Detect which cell encompasses the target text, then output its [X, Y] center coordinate. 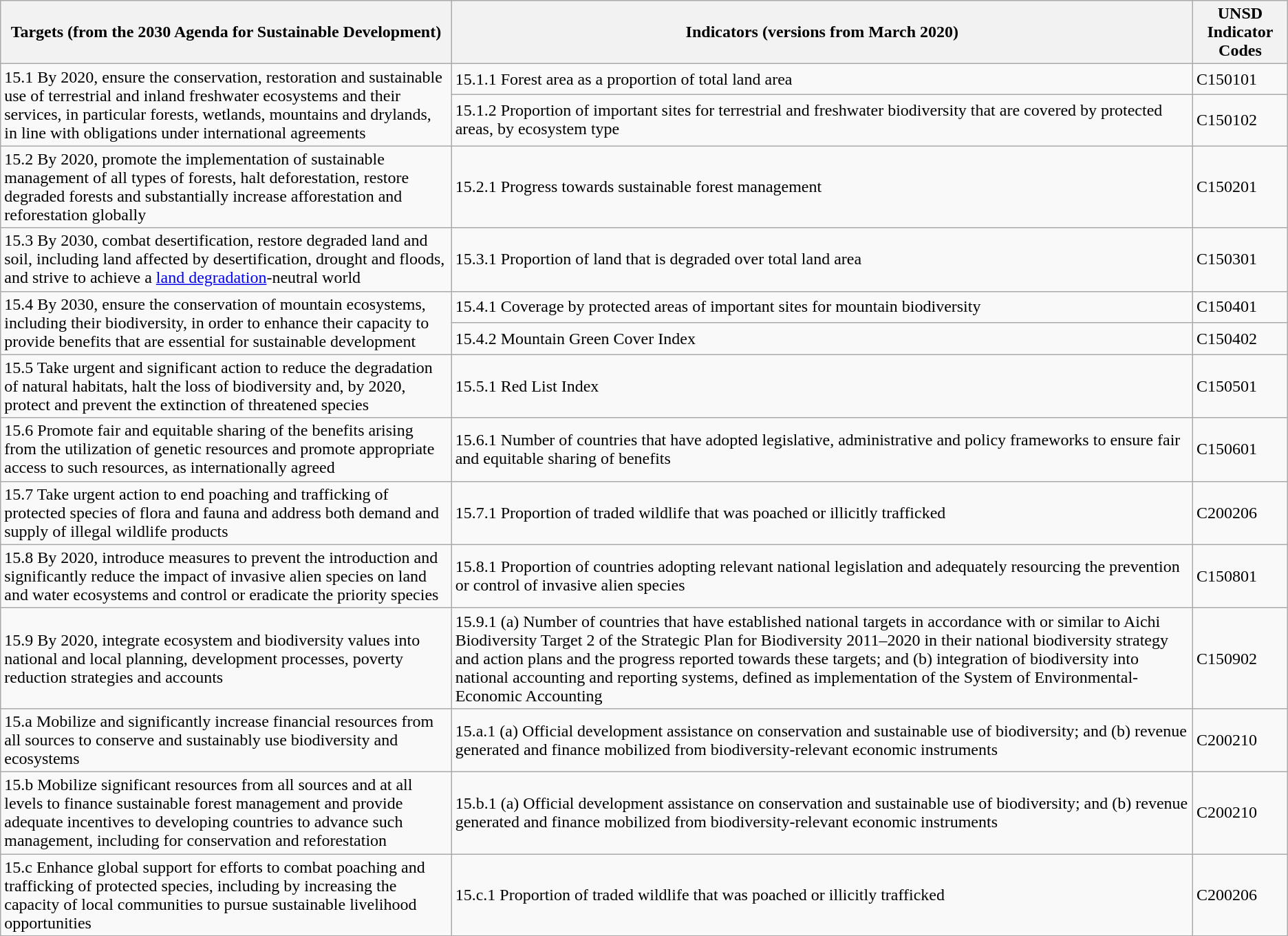
15.6.1 Number of countries that have adopted legislative, administrative and policy frameworks to ensure fair and equitable sharing of benefits [822, 449]
15.1.1 Forest area as a proportion of total land area [822, 79]
C150501 [1241, 386]
15.5.1 Red List Index [822, 386]
C150902 [1241, 658]
15.c.1 Proportion of traded wildlife that was poached or illicitly trafficked [822, 895]
15.1.2 Proportion of important sites for terrestrial and freshwater biodiversity that are covered by protected areas, by ecosystem type [822, 120]
15.8.1 Proportion of countries adopting relevant national legislation and adequately resourcing the prevention or control of invasive alien species [822, 576]
C150301 [1241, 259]
15.a Mobilize and significantly increase financial resources from all sources to conserve and sustainably use biodiversity and ecosystems [226, 740]
15.4.2 Mountain Green Cover Index [822, 339]
15.7.1 Proportion of traded wildlife that was poached or illicitly trafficked [822, 513]
C150101 [1241, 79]
Targets (from the 2030 Agenda for Sustainable Development) [226, 32]
C150801 [1241, 576]
15.3.1 Proportion of land that is degraded over total land area [822, 259]
UNSD Indicator Codes [1241, 32]
C150401 [1241, 307]
C150402 [1241, 339]
15.2.1 Progress towards sustainable forest management [822, 187]
15.4.1 Coverage by protected areas of important sites for mountain biodiversity [822, 307]
Indicators (versions from March 2020) [822, 32]
C150102 [1241, 120]
C150601 [1241, 449]
C150201 [1241, 187]
